Identify which cell holds the provided text, then report its (x, y) central coordinate. 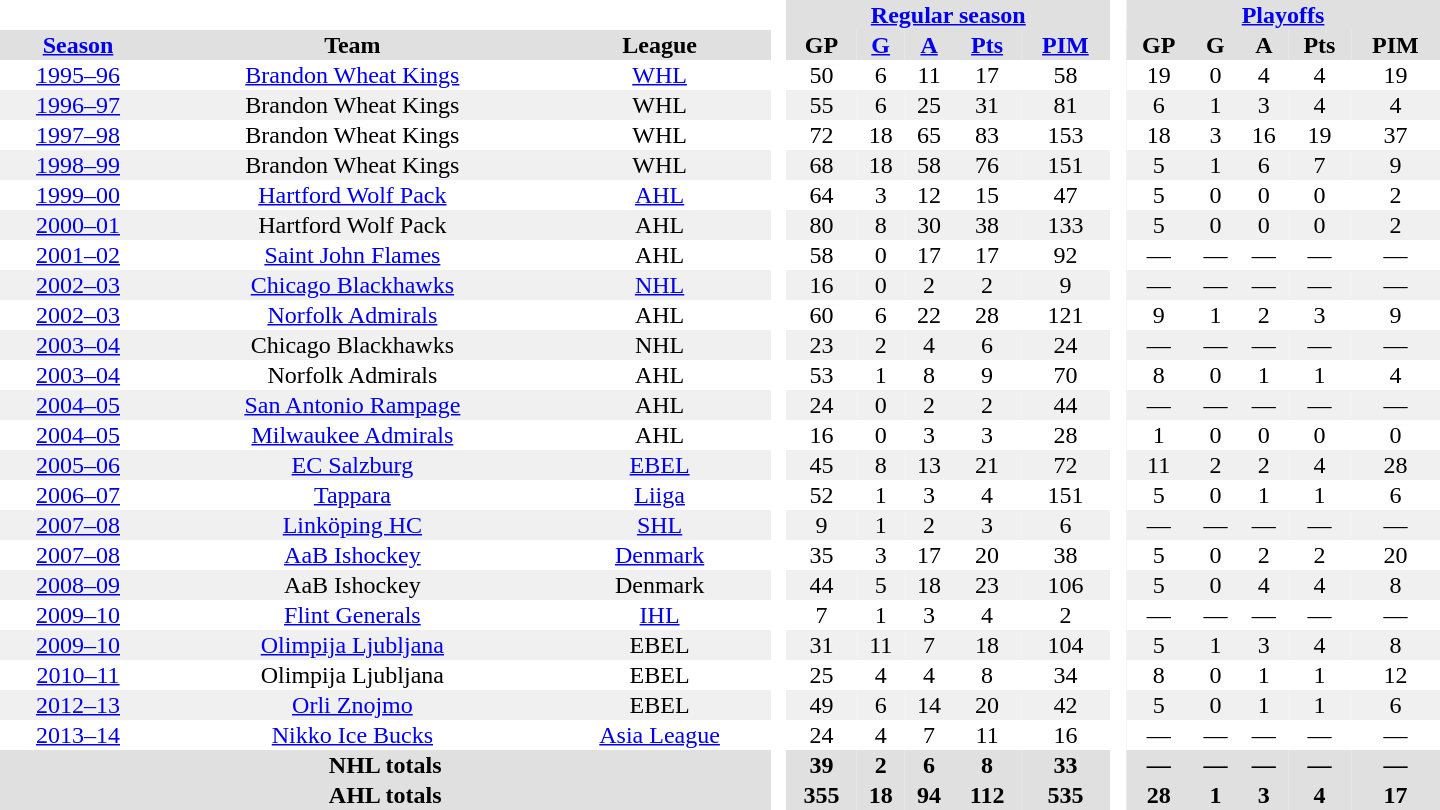
Asia League (660, 735)
1996–97 (78, 105)
14 (929, 705)
2000–01 (78, 225)
2010–11 (78, 675)
Playoffs (1283, 15)
50 (822, 75)
52 (822, 495)
355 (822, 795)
Saint John Flames (352, 255)
30 (929, 225)
Tappara (352, 495)
Team (352, 45)
94 (929, 795)
37 (1396, 135)
65 (929, 135)
42 (1066, 705)
80 (822, 225)
Linköping HC (352, 525)
70 (1066, 375)
Milwaukee Admirals (352, 435)
34 (1066, 675)
106 (1066, 585)
2008–09 (78, 585)
1997–98 (78, 135)
121 (1066, 315)
IHL (660, 615)
64 (822, 195)
2013–14 (78, 735)
2001–02 (78, 255)
1999–00 (78, 195)
2005–06 (78, 465)
68 (822, 165)
EC Salzburg (352, 465)
San Antonio Rampage (352, 405)
55 (822, 105)
Nikko Ice Bucks (352, 735)
33 (1066, 765)
47 (1066, 195)
Season (78, 45)
92 (1066, 255)
13 (929, 465)
104 (1066, 645)
Regular season (948, 15)
NHL totals (385, 765)
112 (987, 795)
1995–96 (78, 75)
535 (1066, 795)
21 (987, 465)
AHL totals (385, 795)
35 (822, 555)
60 (822, 315)
53 (822, 375)
49 (822, 705)
Liiga (660, 495)
Orli Znojmo (352, 705)
League (660, 45)
45 (822, 465)
15 (987, 195)
81 (1066, 105)
153 (1066, 135)
39 (822, 765)
83 (987, 135)
76 (987, 165)
2006–07 (78, 495)
1998–99 (78, 165)
2012–13 (78, 705)
22 (929, 315)
SHL (660, 525)
Flint Generals (352, 615)
133 (1066, 225)
